From the cell containing the given text, extract its center point as [x, y] coordinate. 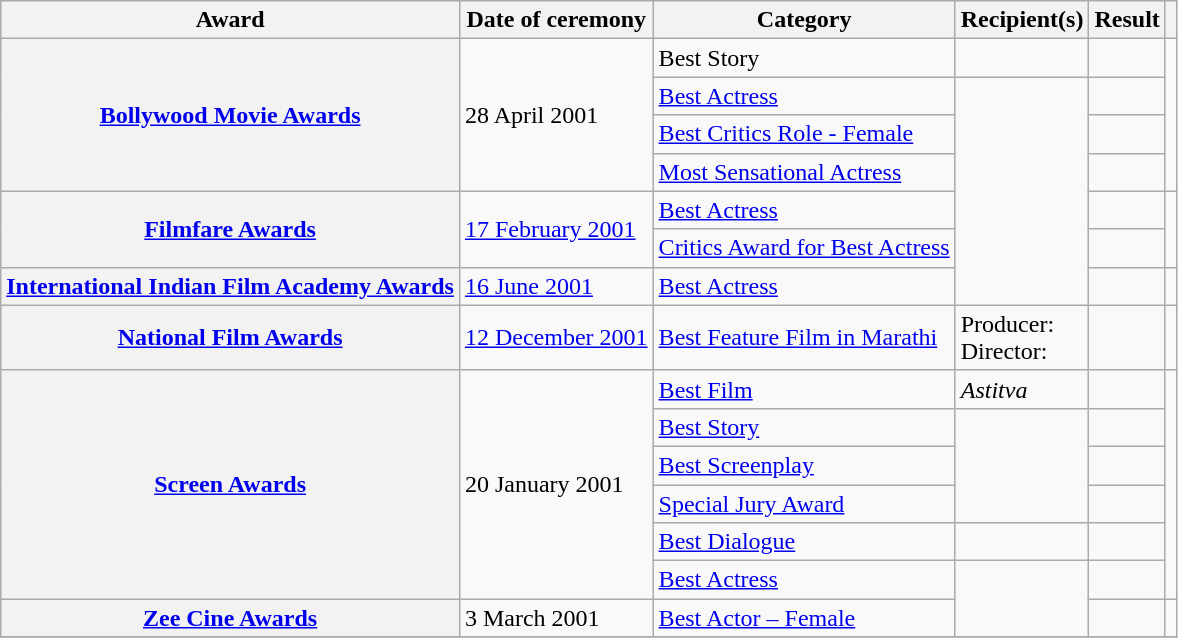
Producer: Director: [1022, 338]
Best Screenplay [804, 465]
Most Sensational Actress [804, 172]
3 March 2001 [556, 618]
Best Critics Role - Female [804, 134]
Filmfare Awards [230, 229]
Category [804, 20]
Zee Cine Awards [230, 618]
Best Feature Film in Marathi [804, 338]
National Film Awards [230, 338]
Best Dialogue [804, 542]
Critics Award for Best Actress [804, 248]
16 June 2001 [556, 286]
Special Jury Award [804, 503]
Recipient(s) [1022, 20]
12 December 2001 [556, 338]
Astitva [1022, 389]
Date of ceremony [556, 20]
Best Film [804, 389]
Screen Awards [230, 484]
20 January 2001 [556, 484]
28 April 2001 [556, 115]
International Indian Film Academy Awards [230, 286]
Result [1127, 20]
Award [230, 20]
Bollywood Movie Awards [230, 115]
Best Actor – Female [804, 618]
17 February 2001 [556, 229]
